Return the [X, Y] coordinate for the center point of the cell that contains the specified text.  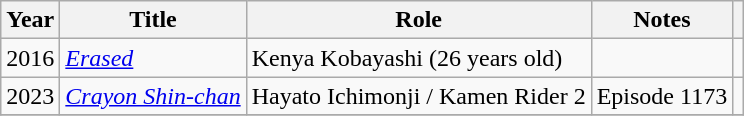
2016 [30, 58]
Title [153, 20]
Hayato Ichimonji / Kamen Rider 2 [418, 96]
2023 [30, 96]
Episode 1173 [662, 96]
Notes [662, 20]
Kenya Kobayashi (26 years old) [418, 58]
Year [30, 20]
Crayon Shin-chan [153, 96]
Erased [153, 58]
Role [418, 20]
